Pinpoint the cell where the given text exists, returning its (x, y) midpoint coordinate. 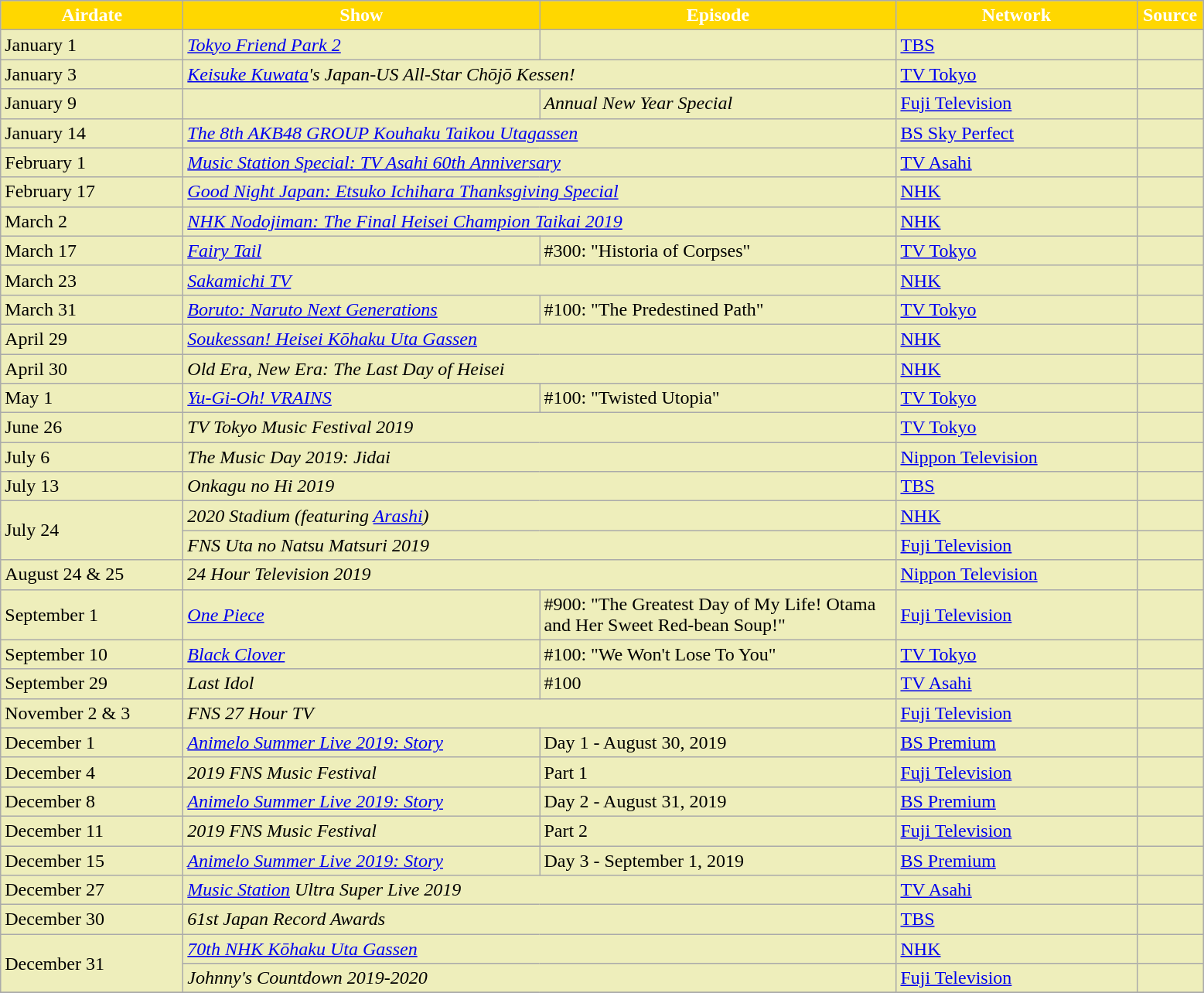
December 27 (92, 890)
February 17 (92, 192)
Part 2 (718, 831)
Network (1016, 15)
Annual New Year Special (718, 104)
Episode (718, 15)
December 31 (92, 964)
Day 2 - August 31, 2019 (718, 801)
#100: "The Predestined Path" (718, 309)
July 24 (92, 531)
May 1 (92, 398)
Music Station Ultra Super Live 2019 (540, 890)
Old Era, New Era: The Last Day of Heisei (540, 369)
September 29 (92, 684)
Onkagu no Hi 2019 (540, 486)
Day 3 - September 1, 2019 (718, 861)
Black Clover (362, 654)
Johnny's Countdown 2019-2020 (540, 978)
Last Idol (362, 684)
January 3 (92, 74)
June 26 (92, 428)
Tokyo Friend Park 2 (362, 45)
Sakamichi TV (540, 280)
Yu-Gi-Oh! VRAINS (362, 398)
The Music Day 2019: Jidai (540, 457)
March 2 (92, 221)
December 1 (92, 742)
December 8 (92, 801)
March 17 (92, 251)
December 15 (92, 861)
Airdate (92, 15)
FNS Uta no Natsu Matsuri 2019 (540, 545)
April 29 (92, 339)
March 23 (92, 280)
March 31 (92, 309)
70th NHK Kōhaku Uta Gassen (540, 949)
BS Sky Perfect (1016, 133)
NHK Nodojiman: The Final Heisei Champion Taikai 2019 (540, 221)
24 Hour Television 2019 (540, 575)
Show (362, 15)
61st Japan Record Awards (540, 920)
Keisuke Kuwata's Japan-US All-Star Chōjō Kessen! (540, 74)
December 11 (92, 831)
July 6 (92, 457)
TV Tokyo Music Festival 2019 (540, 428)
2020 Stadium (featuring Arashi) (540, 516)
Source (1170, 15)
#100: "Twisted Utopia" (718, 398)
#300: "Historia of Corpses" (718, 251)
Part 1 (718, 772)
April 30 (92, 369)
The 8th AKB48 GROUP Kouhaku Taikou Utagassen (540, 133)
Day 1 - August 30, 2019 (718, 742)
January 1 (92, 45)
Soukessan! Heisei Kōhaku Uta Gassen (540, 339)
January 9 (92, 104)
July 13 (92, 486)
Fairy Tail (362, 251)
August 24 & 25 (92, 575)
FNS 27 Hour TV (540, 713)
December 30 (92, 920)
September 10 (92, 654)
December 4 (92, 772)
#100 (718, 684)
#900: "The Greatest Day of My Life! Otama and Her Sweet Red-bean Soup!" (718, 614)
Music Station Special: TV Asahi 60th Anniversary (540, 162)
November 2 & 3 (92, 713)
One Piece (362, 614)
January 14 (92, 133)
Good Night Japan: Etsuko Ichihara Thanksgiving Special (540, 192)
#100: "We Won't Lose To You" (718, 654)
September 1 (92, 614)
Boruto: Naruto Next Generations (362, 309)
February 1 (92, 162)
